Locate the cell with the specified text and output its (X, Y) center coordinate. 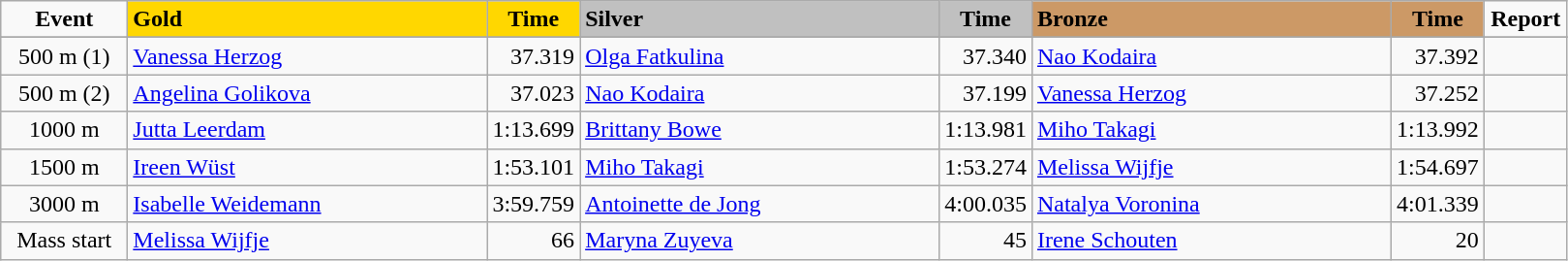
Event (64, 19)
Isabelle Weidemann (308, 204)
1500 m (64, 167)
Mass start (64, 241)
37.252 (1437, 93)
37.392 (1437, 56)
Antoinette de Jong (759, 204)
4:01.339 (1437, 204)
Report (1525, 19)
37.023 (534, 93)
1:13.992 (1437, 130)
500 m (2) (64, 93)
Angelina Golikova (308, 93)
37.199 (986, 93)
1:53.274 (986, 167)
4:00.035 (986, 204)
Ireen Wüst (308, 167)
500 m (1) (64, 56)
37.340 (986, 56)
37.319 (534, 56)
3000 m (64, 204)
3:59.759 (534, 204)
1000 m (64, 130)
20 (1437, 241)
Silver (759, 19)
66 (534, 241)
Irene Schouten (1211, 241)
Brittany Bowe (759, 130)
Maryna Zuyeva (759, 241)
Jutta Leerdam (308, 130)
Bronze (1211, 19)
1:54.697 (1437, 167)
1:13.981 (986, 130)
45 (986, 241)
Gold (308, 19)
1:53.101 (534, 167)
Natalya Voronina (1211, 204)
1:13.699 (534, 130)
Olga Fatkulina (759, 56)
